For the text-containing cell, return its midpoint in (x, y) coordinate format. 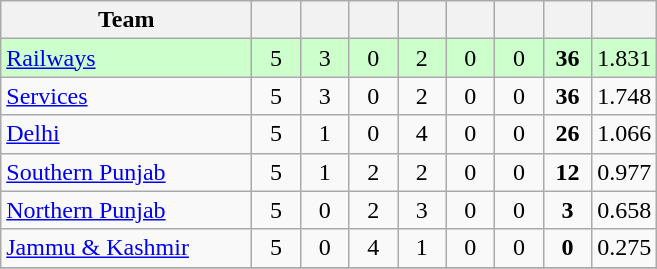
1.066 (624, 134)
0.658 (624, 210)
Team (126, 20)
0.275 (624, 248)
Northern Punjab (126, 210)
Delhi (126, 134)
1.831 (624, 58)
Jammu & Kashmir (126, 248)
26 (568, 134)
Southern Punjab (126, 172)
12 (568, 172)
Railways (126, 58)
0.977 (624, 172)
Services (126, 96)
1.748 (624, 96)
